Determine the [X, Y] coordinate at the center of the cell enclosing the given text.  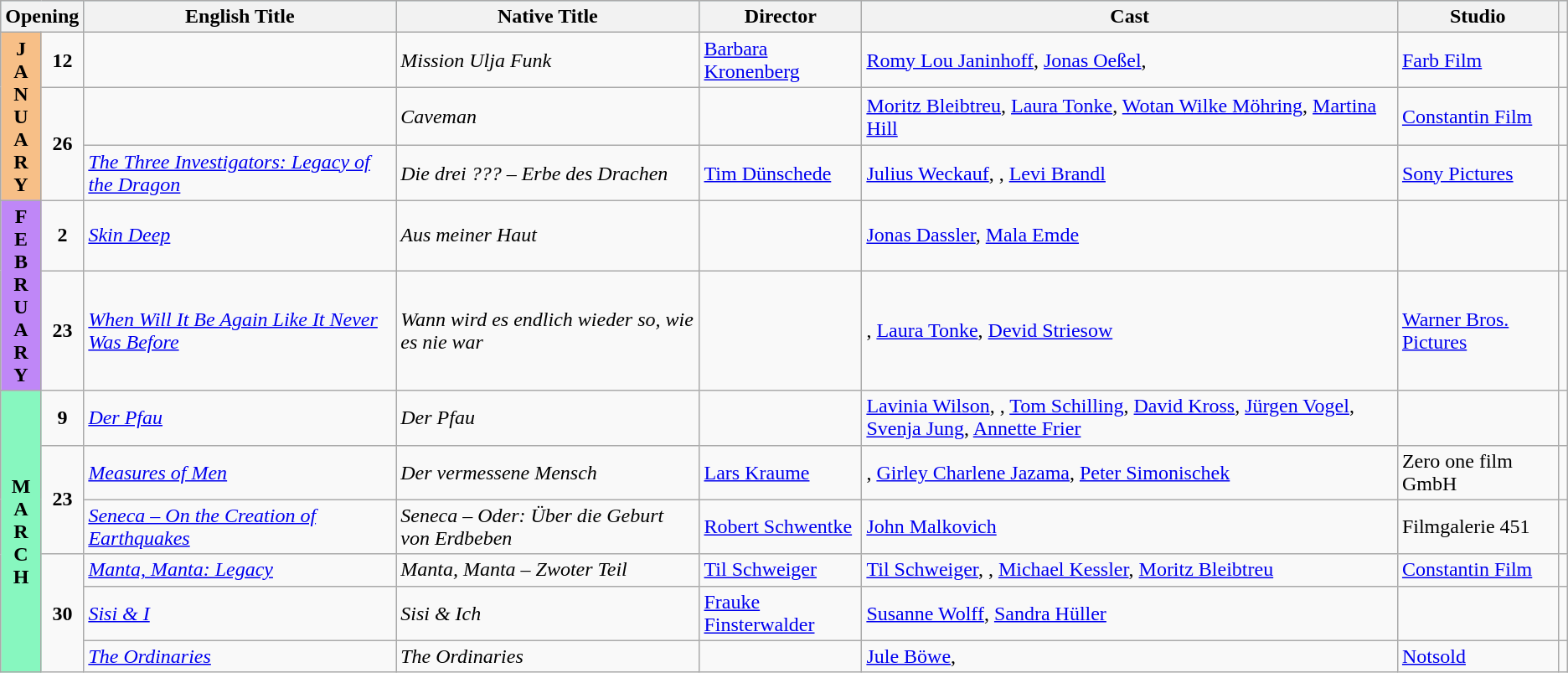
Mission Ulja Funk [548, 60]
Opening [42, 17]
Barbara Kronenberg [781, 60]
Lavinia Wilson, , Tom Schilling, David Kross, Jürgen Vogel, Svenja Jung, Annette Frier [1130, 417]
Native Title [548, 17]
26 [62, 144]
30 [62, 613]
Sony Pictures [1478, 173]
Lars Kraume [781, 473]
Die drei ??? – Erbe des Drachen [548, 173]
FEBRUARY [22, 295]
Seneca – On the Creation of Earthquakes [240, 526]
Frauke Finsterwalder [781, 613]
Til Schweiger [781, 570]
Jule Böwe, [1130, 656]
Skin Deep [240, 236]
Farb Film [1478, 60]
2 [62, 236]
, Laura Tonke, Devid Striesow [1130, 330]
Cast [1130, 17]
Measures of Men [240, 473]
When Will It Be Again Like It Never Was Before [240, 330]
Manta, Manta – Zwoter Teil [548, 570]
Sisi & Ich [548, 613]
Aus meiner Haut [548, 236]
John Malkovich [1130, 526]
Romy Lou Janinhoff, Jonas Oeßel, [1130, 60]
Robert Schwentke [781, 526]
12 [62, 60]
Manta, Manta: Legacy [240, 570]
Susanne Wolff, Sandra Hüller [1130, 613]
Til Schweiger, , Michael Kessler, Moritz Bleibtreu [1130, 570]
, Girley Charlene Jazama, Peter Simonischek [1130, 473]
Wann wird es endlich wieder so, wie es nie war [548, 330]
Studio [1478, 17]
English Title [240, 17]
JANUARY [22, 116]
Zero one film GmbH [1478, 473]
Der vermessene Mensch [548, 473]
Julius Weckauf, , Levi Brandl [1130, 173]
Filmgalerie 451 [1478, 526]
Moritz Bleibtreu, Laura Tonke, Wotan Wilke Möhring, Martina Hill [1130, 116]
9 [62, 417]
Warner Bros. Pictures [1478, 330]
MARCH [22, 531]
The Three Investigators: Legacy of the Dragon [240, 173]
Seneca – Oder: Über die Geburt von Erdbeben [548, 526]
Tim Dünschede [781, 173]
Director [781, 17]
Jonas Dassler, Mala Emde [1130, 236]
Notsold [1478, 656]
Sisi & I [240, 613]
Caveman [548, 116]
